From the cell containing the given text, extract its center point as (x, y) coordinate. 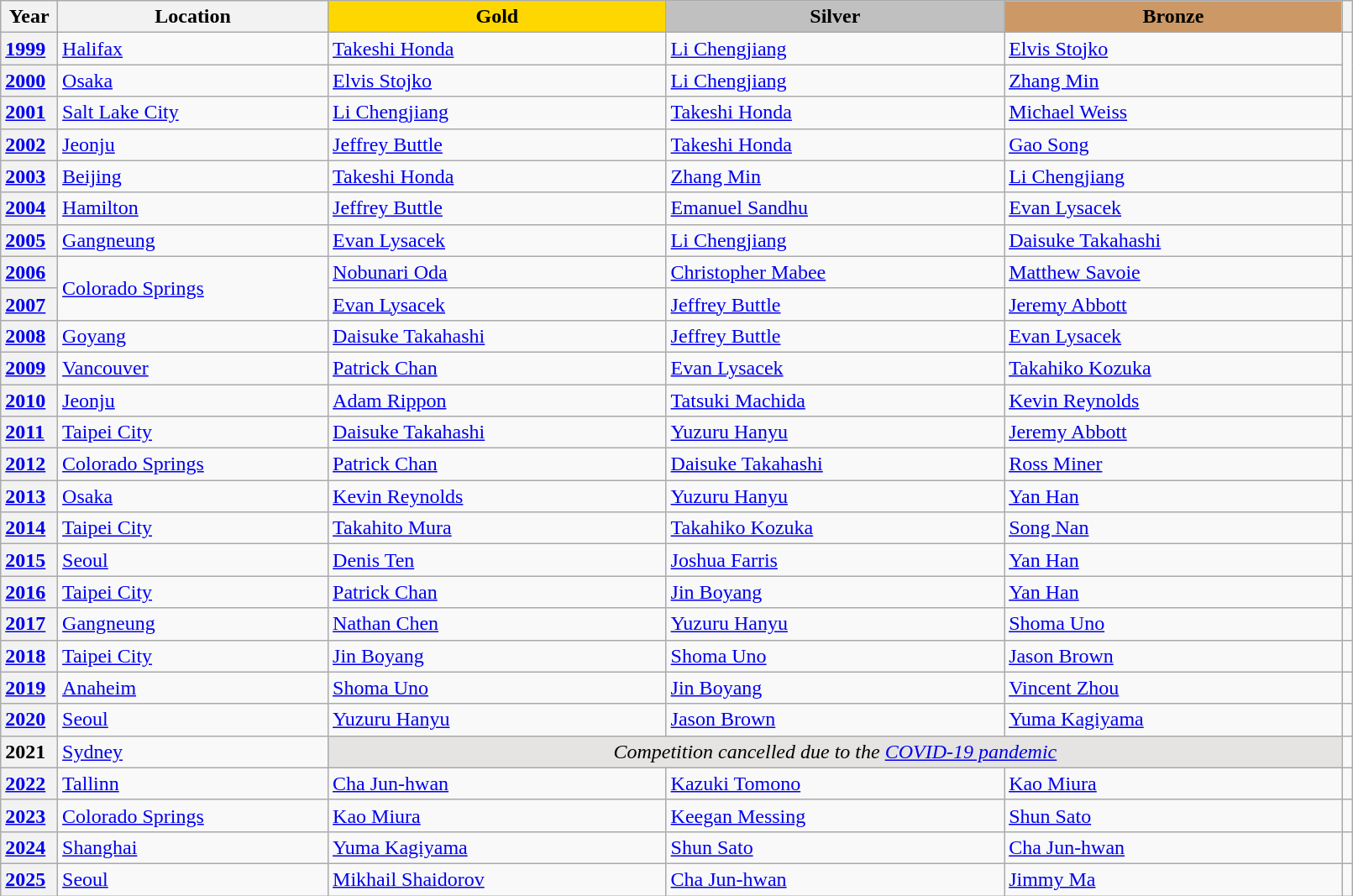
Tatsuki Machida (835, 401)
2011 (29, 432)
Takahito Mura (497, 528)
Vancouver (193, 368)
2014 (29, 528)
2021 (29, 752)
Christopher Mabee (835, 272)
2010 (29, 401)
Michael Weiss (1174, 113)
2025 (29, 879)
Silver (835, 17)
Song Nan (1174, 528)
2015 (29, 560)
Adam Rippon (497, 401)
Salt Lake City (193, 113)
2019 (29, 688)
Joshua Farris (835, 560)
Halifax (193, 49)
Mikhail Shaidorov (497, 879)
Denis Ten (497, 560)
Nobunari Oda (497, 272)
2000 (29, 81)
Beijing (193, 176)
2013 (29, 496)
2017 (29, 624)
Tallinn (193, 783)
1999 (29, 49)
Nathan Chen (497, 624)
Hamilton (193, 208)
2007 (29, 304)
2005 (29, 240)
2024 (29, 847)
2001 (29, 113)
Year (29, 17)
Jimmy Ma (1174, 879)
Kazuki Tomono (835, 783)
Gold (497, 17)
2009 (29, 368)
2002 (29, 144)
Bronze (1174, 17)
Emanuel Sandhu (835, 208)
Goyang (193, 336)
2018 (29, 656)
Gao Song (1174, 144)
Vincent Zhou (1174, 688)
Shanghai (193, 847)
Ross Miner (1174, 464)
2023 (29, 815)
2016 (29, 592)
2020 (29, 720)
Matthew Savoie (1174, 272)
Sydney (193, 752)
2003 (29, 176)
2006 (29, 272)
Keegan Messing (835, 815)
2022 (29, 783)
Competition cancelled due to the COVID-19 pandemic (836, 752)
2012 (29, 464)
2008 (29, 336)
2004 (29, 208)
Anaheim (193, 688)
Location (193, 17)
